From the cell containing the given text, extract its center point as (x, y) coordinate. 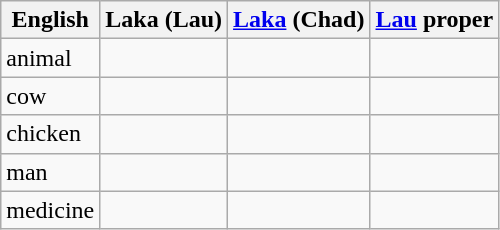
Laka (Chad) (299, 20)
medicine (50, 210)
Lau proper (434, 20)
animal (50, 58)
man (50, 172)
chicken (50, 134)
Laka (Lau) (164, 20)
cow (50, 96)
English (50, 20)
